Pinpoint the cell where the given text exists, returning its (x, y) midpoint coordinate. 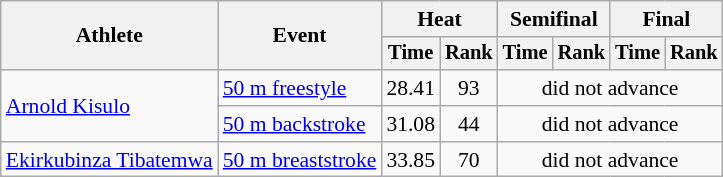
Athlete (110, 36)
Event (300, 36)
44 (469, 124)
Semifinal (554, 19)
93 (469, 88)
50 m freestyle (300, 88)
Heat (439, 19)
50 m backstroke (300, 124)
Final (666, 19)
28.41 (410, 88)
31.08 (410, 124)
Arnold Kisulo (110, 106)
